Detect which cell encompasses the target text, then output its [X, Y] center coordinate. 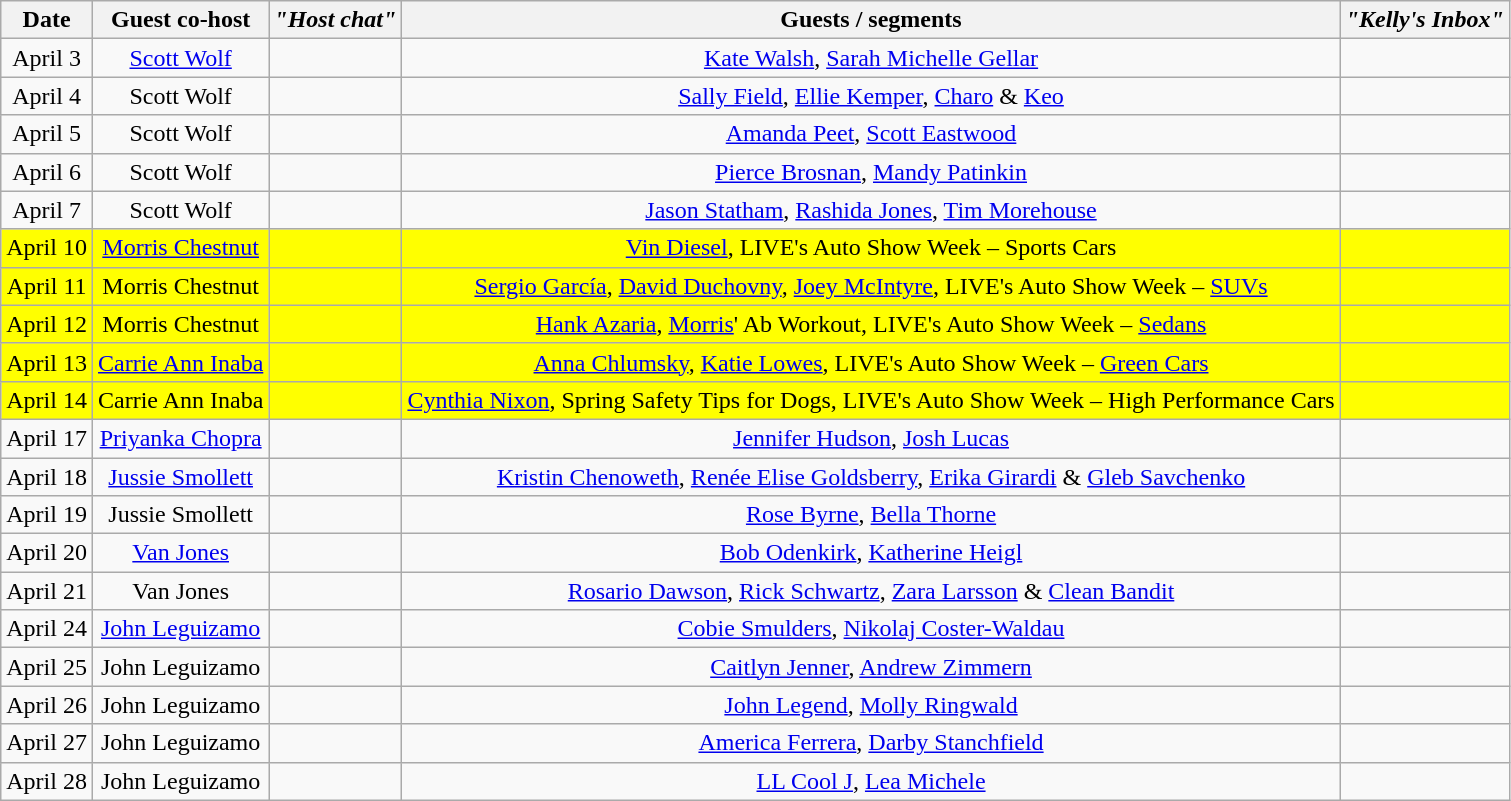
Guest co-host [180, 20]
April 14 [47, 400]
April 18 [47, 477]
April 26 [47, 705]
April 24 [47, 629]
"Kelly's Inbox" [1424, 20]
April 28 [47, 781]
April 7 [47, 210]
April 25 [47, 667]
April 3 [47, 58]
April 12 [47, 324]
Date [47, 20]
Jennifer Hudson, Josh Lucas [871, 438]
John Legend, Molly Ringwald [871, 705]
Cobie Smulders, Nikolaj Coster-Waldau [871, 629]
Caitlyn Jenner, Andrew Zimmern [871, 667]
April 4 [47, 96]
Anna Chlumsky, Katie Lowes, LIVE's Auto Show Week – Green Cars [871, 362]
Amanda Peet, Scott Eastwood [871, 134]
Pierce Brosnan, Mandy Patinkin [871, 172]
Kate Walsh, Sarah Michelle Gellar [871, 58]
Hank Azaria, Morris' Ab Workout, LIVE's Auto Show Week – Sedans [871, 324]
Jason Statham, Rashida Jones, Tim Morehouse [871, 210]
April 27 [47, 743]
Sergio García, David Duchovny, Joey McIntyre, LIVE's Auto Show Week – SUVs [871, 286]
April 10 [47, 248]
LL Cool J, Lea Michele [871, 781]
Priyanka Chopra [180, 438]
Rose Byrne, Bella Thorne [871, 515]
Sally Field, Ellie Kemper, Charo & Keo [871, 96]
Rosario Dawson, Rick Schwartz, Zara Larsson & Clean Bandit [871, 591]
Kristin Chenoweth, Renée Elise Goldsberry, Erika Girardi & Gleb Savchenko [871, 477]
April 20 [47, 553]
April 6 [47, 172]
April 11 [47, 286]
April 21 [47, 591]
April 17 [47, 438]
Bob Odenkirk, Katherine Heigl [871, 553]
April 5 [47, 134]
America Ferrera, Darby Stanchfield [871, 743]
Cynthia Nixon, Spring Safety Tips for Dogs, LIVE's Auto Show Week – High Performance Cars [871, 400]
Guests / segments [871, 20]
"Host chat" [336, 20]
April 19 [47, 515]
Vin Diesel, LIVE's Auto Show Week – Sports Cars [871, 248]
April 13 [47, 362]
